Return the (X, Y) coordinate for the center point of the cell that contains the specified text.  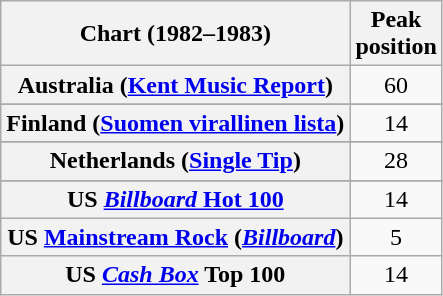
Australia (Kent Music Report) (176, 85)
Netherlands (Single Tip) (176, 161)
US Mainstream Rock (Billboard) (176, 237)
Chart (1982–1983) (176, 34)
5 (396, 237)
Peakposition (396, 34)
US Billboard Hot 100 (176, 199)
US Cash Box Top 100 (176, 275)
60 (396, 85)
Finland (Suomen virallinen lista) (176, 123)
28 (396, 161)
